From the cell containing the given text, extract its center point as [X, Y] coordinate. 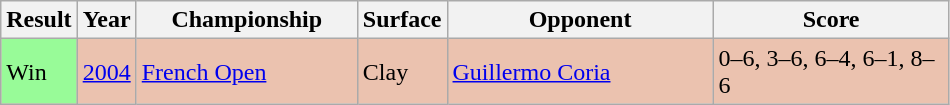
Win [39, 72]
Result [39, 20]
0–6, 3–6, 6–4, 6–1, 8–6 [831, 72]
Championship [246, 20]
Year [106, 20]
French Open [246, 72]
Score [831, 20]
Clay [402, 72]
2004 [106, 72]
Guillermo Coria [580, 72]
Opponent [580, 20]
Surface [402, 20]
